Detect which cell encompasses the target text, then output its [x, y] center coordinate. 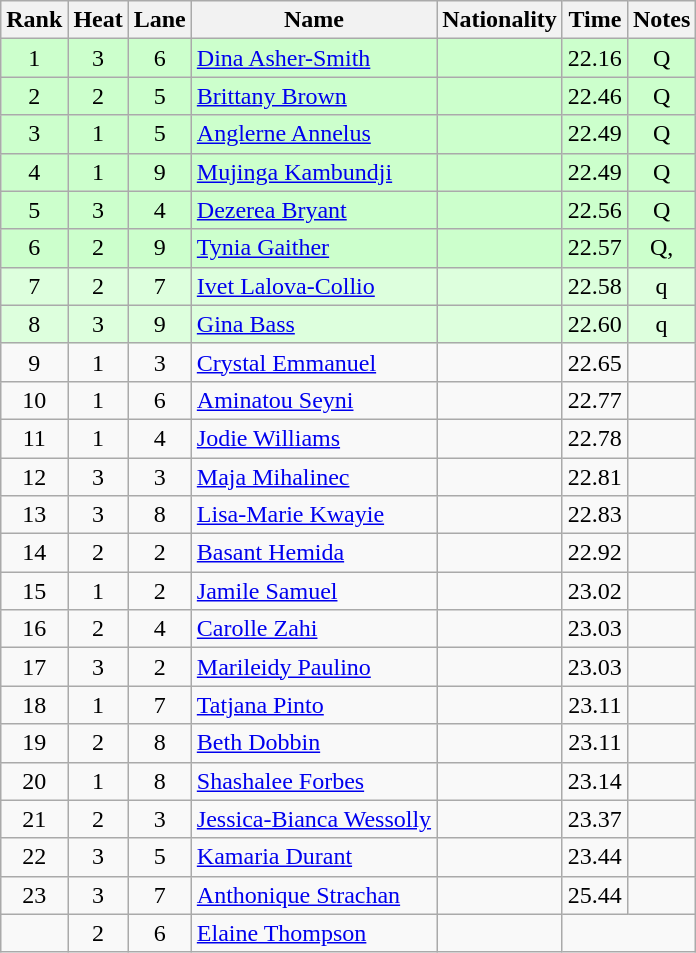
Heat [98, 20]
Elaine Thompson [314, 933]
25.44 [594, 895]
23.14 [594, 781]
Anglerne Annelus [314, 134]
23.37 [594, 819]
Anthonique Strachan [314, 895]
Rank [34, 20]
15 [34, 591]
Tatjana Pinto [314, 705]
Name [314, 20]
23.44 [594, 857]
Crystal Emmanuel [314, 362]
22.65 [594, 362]
17 [34, 667]
22.78 [594, 438]
18 [34, 705]
22.77 [594, 400]
Tynia Gaither [314, 248]
Q, [661, 248]
Nationality [500, 20]
23 [34, 895]
13 [34, 515]
Notes [661, 20]
Brittany Brown [314, 96]
22.46 [594, 96]
11 [34, 438]
22.83 [594, 515]
16 [34, 629]
Lane [160, 20]
Ivet Lalova-Collio [314, 286]
Gina Bass [314, 324]
Marileidy Paulino [314, 667]
22.16 [594, 58]
19 [34, 743]
Time [594, 20]
22.57 [594, 248]
Beth Dobbin [314, 743]
Jessica-Bianca Wessolly [314, 819]
22.56 [594, 210]
22 [34, 857]
22.58 [594, 286]
Aminatou Seyni [314, 400]
Basant Hemida [314, 553]
Jamile Samuel [314, 591]
12 [34, 477]
22.92 [594, 553]
Maja Mihalinec [314, 477]
Dezerea Bryant [314, 210]
22.60 [594, 324]
Kamaria Durant [314, 857]
22.81 [594, 477]
21 [34, 819]
Lisa-Marie Kwayie [314, 515]
Carolle Zahi [314, 629]
Dina Asher-Smith [314, 58]
Mujinga Kambundji [314, 172]
Jodie Williams [314, 438]
10 [34, 400]
Shashalee Forbes [314, 781]
20 [34, 781]
14 [34, 553]
23.02 [594, 591]
